Locate the cell with the specified text and output its (x, y) center coordinate. 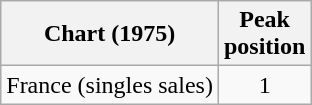
Peakposition (264, 34)
France (singles sales) (110, 85)
1 (264, 85)
Chart (1975) (110, 34)
